Search for the cell housing the specified text and yield its (x, y) center coordinate. 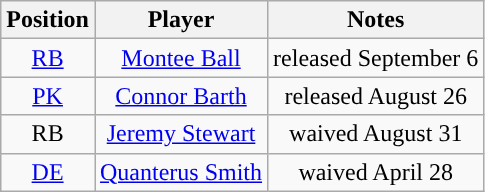
waived August 31 (376, 134)
Notes (376, 20)
PK (48, 96)
released September 6 (376, 58)
Jeremy Stewart (180, 134)
Player (180, 20)
released August 26 (376, 96)
Connor Barth (180, 96)
Position (48, 20)
Montee Ball (180, 58)
waived April 28 (376, 172)
Quanterus Smith (180, 172)
DE (48, 172)
